Determine the (X, Y) coordinate at the center of the cell enclosing the given text.  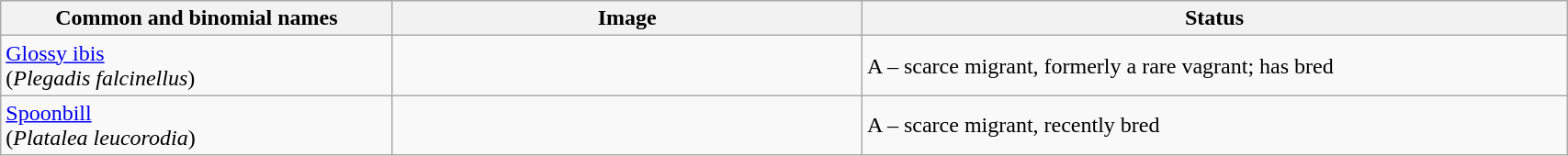
A – scarce migrant, recently bred (1214, 125)
A – scarce migrant, formerly a rare vagrant; has bred (1214, 66)
Status (1214, 18)
Glossy ibis(Plegadis falcinellus) (197, 66)
Spoonbill(Platalea leucorodia) (197, 125)
Image (626, 18)
Common and binomial names (197, 18)
